Extract the (X, Y) coordinate from the center of the cell holding the provided text.  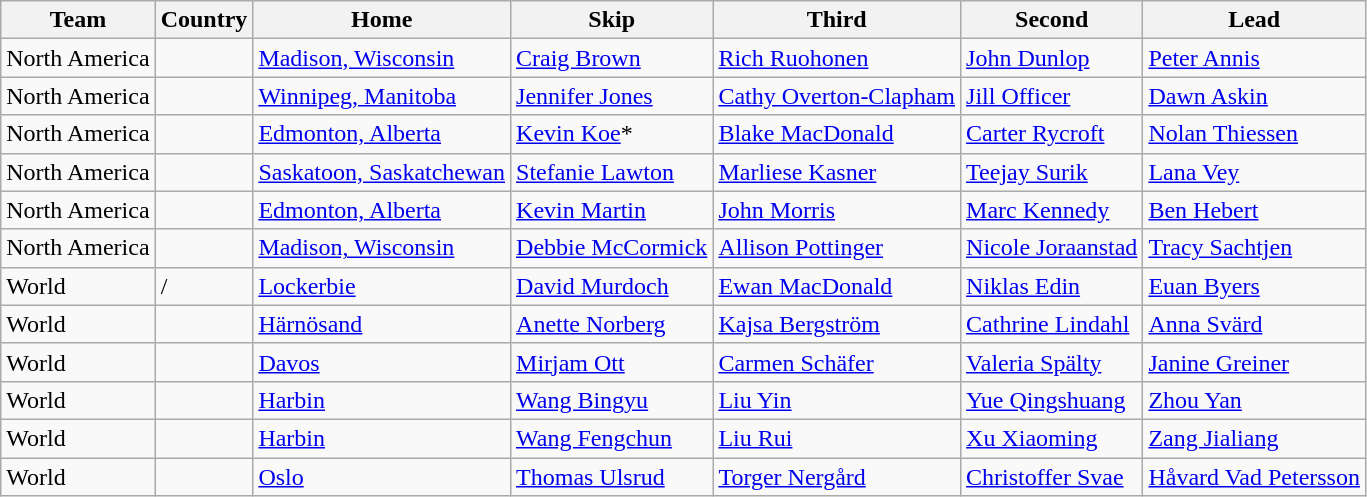
Christoffer Svae (1052, 477)
Jennifer Jones (612, 96)
Thomas Ulsrud (612, 477)
Wang Fengchun (612, 438)
Zhou Yan (1254, 400)
Craig Brown (612, 58)
Yue Qingshuang (1052, 400)
Country (204, 20)
Valeria Spälty (1052, 362)
Lana Vey (1254, 172)
David Murdoch (612, 286)
Ewan MacDonald (837, 286)
Oslo (382, 477)
Saskatoon, Saskatchewan (382, 172)
Wang Bingyu (612, 400)
Rich Ruohonen (837, 58)
Anna Svärd (1254, 324)
Nicole Joraanstad (1052, 248)
Cathrine Lindahl (1052, 324)
Home (382, 20)
Second (1052, 20)
Anette Norberg (612, 324)
Niklas Edin (1052, 286)
Ben Hebert (1254, 210)
Nolan Thiessen (1254, 134)
Peter Annis (1254, 58)
John Morris (837, 210)
Skip (612, 20)
Liu Yin (837, 400)
Janine Greiner (1254, 362)
Zang Jialiang (1254, 438)
Third (837, 20)
Xu Xiaoming (1052, 438)
Allison Pottinger (837, 248)
Härnösand (382, 324)
Lockerbie (382, 286)
Winnipeg, Manitoba (382, 96)
Teejay Surik (1052, 172)
John Dunlop (1052, 58)
Carter Rycroft (1052, 134)
Marc Kennedy (1052, 210)
Mirjam Ott (612, 362)
Marliese Kasner (837, 172)
Carmen Schäfer (837, 362)
/ (204, 286)
Tracy Sachtjen (1254, 248)
Torger Nergård (837, 477)
Euan Byers (1254, 286)
Dawn Askin (1254, 96)
Kevin Martin (612, 210)
Davos (382, 362)
Håvard Vad Petersson (1254, 477)
Blake MacDonald (837, 134)
Liu Rui (837, 438)
Debbie McCormick (612, 248)
Kajsa Bergström (837, 324)
Kevin Koe* (612, 134)
Team (78, 20)
Jill Officer (1052, 96)
Stefanie Lawton (612, 172)
Lead (1254, 20)
Cathy Overton-Clapham (837, 96)
